Scan for the cell matching the given text and deliver its (x, y) coordinate at center. 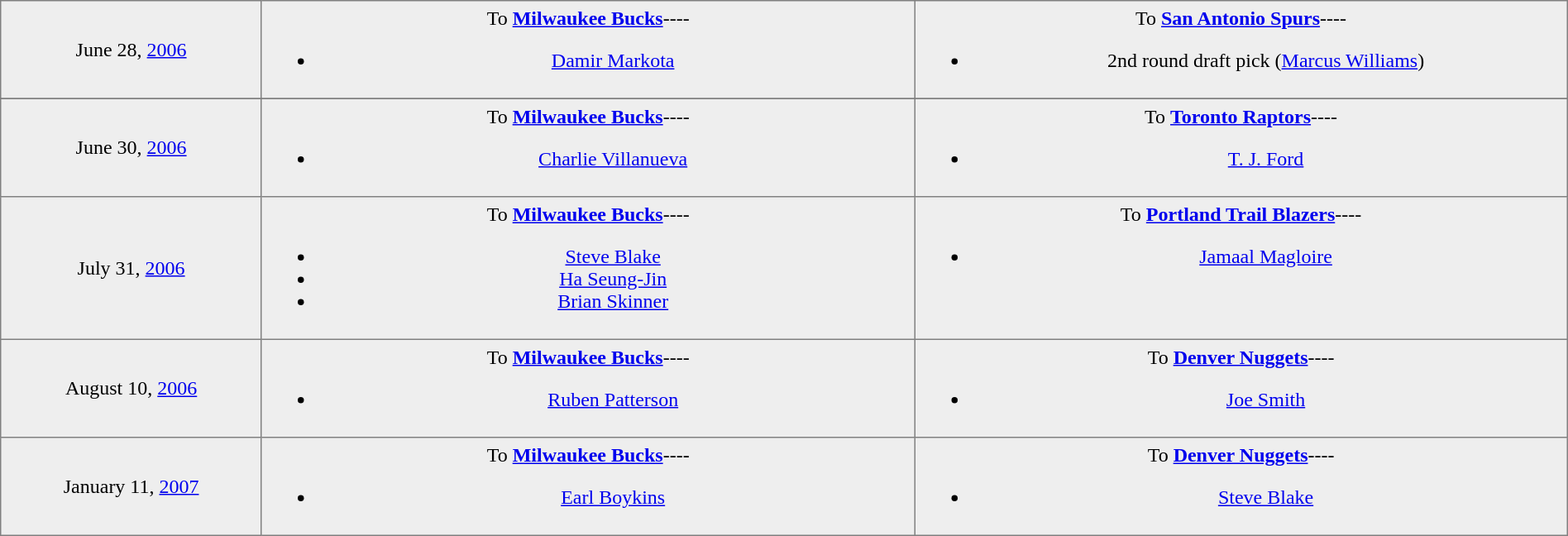
To Denver Nuggets----Steve Blake (1241, 486)
January 11, 2007 (131, 486)
To San Antonio Spurs----2nd round draft pick (Marcus Williams) (1241, 50)
June 28, 2006 (131, 50)
To Toronto Raptors----T. J. Ford (1241, 147)
August 10, 2006 (131, 388)
To Milwaukee Bucks----Ruben Patterson (587, 388)
To Milwaukee Bucks----Earl Boykins (587, 486)
June 30, 2006 (131, 147)
To Denver Nuggets----Joe Smith (1241, 388)
To Milwaukee Bucks----Damir Markota (587, 50)
To Milwaukee Bucks----Steve BlakeHa Seung-JinBrian Skinner (587, 268)
To Portland Trail Blazers----Jamaal Magloire (1241, 268)
To Milwaukee Bucks----Charlie Villanueva (587, 147)
July 31, 2006 (131, 268)
